From the cell containing the given text, extract its center point as (X, Y) coordinate. 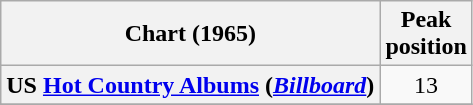
Peakposition (426, 34)
US Hot Country Albums (Billboard) (190, 85)
13 (426, 85)
Chart (1965) (190, 34)
